For the text-containing cell, return its midpoint in [X, Y] coordinate format. 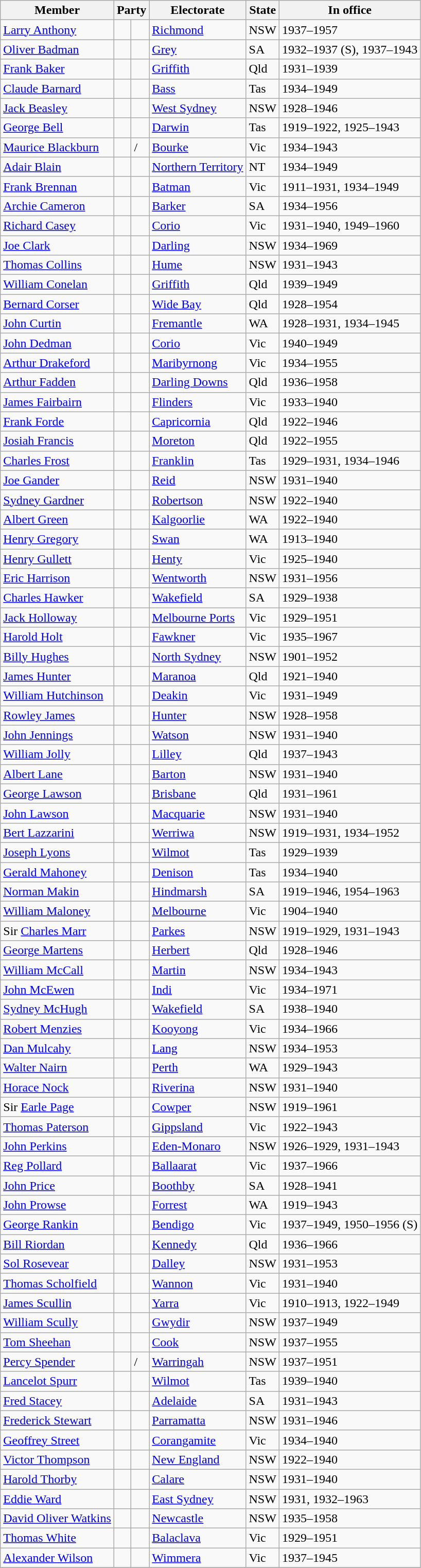
William Maloney [58, 911]
Geoffrey Street [58, 1440]
1922–1946 [349, 421]
Party [131, 10]
Wide Bay [198, 304]
Maribyrnong [198, 363]
Lilley [198, 754]
Arthur Drakeford [58, 363]
Bass [198, 89]
1937–1955 [349, 1342]
Sir Charles Marr [58, 931]
Adelaide [198, 1401]
Bert Lazzarini [58, 833]
Reg Pollard [58, 1166]
1931–1961 [349, 794]
Joseph Lyons [58, 852]
Macquarie [198, 813]
1904–1940 [349, 911]
Corangamite [198, 1440]
1937–1943 [349, 754]
Watson [198, 735]
1934–1953 [349, 1048]
Kooyong [198, 1029]
Wentworth [198, 578]
Eric Harrison [58, 578]
Eddie Ward [58, 1499]
Wannon [198, 1283]
Henry Gregory [58, 539]
1937–1945 [349, 1558]
George Martens [58, 950]
1919–1946, 1954–1963 [349, 892]
Charles Frost [58, 461]
1937–1951 [349, 1362]
Bill Riordan [58, 1244]
1931–1953 [349, 1264]
Rowley James [58, 715]
1926–1929, 1931–1943 [349, 1146]
1935–1967 [349, 637]
1911–1931, 1934–1949 [349, 186]
Thomas Collins [58, 265]
Electorate [198, 10]
George Rankin [58, 1225]
John Prowse [58, 1205]
Fremantle [198, 324]
1928–1954 [349, 304]
Dan Mulcahy [58, 1048]
Fawkner [198, 637]
1938–1940 [349, 1009]
William Jolly [58, 754]
Hunter [198, 715]
Ballaarat [198, 1166]
William Hutchinson [58, 696]
Hume [198, 265]
Henry Gullett [58, 558]
Thomas Paterson [58, 1126]
Melbourne [198, 911]
1929–1938 [349, 598]
Walter Nairn [58, 1068]
Sol Rosevear [58, 1264]
Charles Hawker [58, 598]
1937–1957 [349, 30]
1937–1949, 1950–1956 (S) [349, 1225]
1913–1940 [349, 539]
Joe Gander [58, 480]
Forrest [198, 1205]
Henty [198, 558]
Sydney McHugh [58, 1009]
Darling Downs [198, 382]
In office [349, 10]
1936–1958 [349, 382]
1934–1971 [349, 990]
Robert Menzies [58, 1029]
Indi [198, 990]
James Scullin [58, 1303]
1929–1931, 1934–1946 [349, 461]
Melbourne Ports [198, 618]
Horace Nock [58, 1087]
1931–1940, 1949–1960 [349, 225]
Thomas White [58, 1538]
Barton [198, 774]
1921–1940 [349, 676]
Member [58, 10]
Robertson [198, 500]
Northern Territory [198, 167]
Billy Hughes [58, 657]
Cowper [198, 1107]
1929–1943 [349, 1068]
Bendigo [198, 1225]
Lancelot Spurr [58, 1381]
Sydney Gardner [58, 500]
Brisbane [198, 794]
1919–1931, 1934–1952 [349, 833]
1919–1943 [349, 1205]
Frederick Stewart [58, 1420]
1934–1956 [349, 206]
Maurice Blackburn [58, 147]
Maranoa [198, 676]
1901–1952 [349, 657]
Yarra [198, 1303]
Richmond [198, 30]
Jack Holloway [58, 618]
Kennedy [198, 1244]
John Perkins [58, 1146]
Perth [198, 1068]
1936–1966 [349, 1244]
Arthur Fadden [58, 382]
Capricornia [198, 421]
George Lawson [58, 794]
Franklin [198, 461]
Balaclava [198, 1538]
Flinders [198, 402]
Cook [198, 1342]
Richard Casey [58, 225]
Batman [198, 186]
Boothby [198, 1185]
Hindmarsh [198, 892]
Calare [198, 1479]
1931, 1932–1963 [349, 1499]
1931–1949 [349, 696]
1922–1943 [349, 1126]
Eden-Monaro [198, 1146]
Harold Thorby [58, 1479]
Moreton [198, 441]
1937–1966 [349, 1166]
John Price [58, 1185]
1939–1940 [349, 1381]
Martin [198, 970]
1929–1939 [349, 852]
Gippsland [198, 1126]
1934–1955 [349, 363]
Warringah [198, 1362]
1925–1940 [349, 558]
John Jennings [58, 735]
William Conelan [58, 285]
Frank Brennan [58, 186]
Albert Green [58, 519]
Dalley [198, 1264]
Herbert [198, 950]
NT [262, 167]
Barker [198, 206]
Claude Barnard [58, 89]
1935–1958 [349, 1519]
1928–1958 [349, 715]
1931–1956 [349, 578]
North Sydney [198, 657]
State [262, 10]
1919–1922, 1925–1943 [349, 128]
Darling [198, 245]
Alexander Wilson [58, 1558]
Sir Earle Page [58, 1107]
Swan [198, 539]
Thomas Scholfield [58, 1283]
William McCall [58, 970]
New England [198, 1459]
Darwin [198, 128]
1934–1969 [349, 245]
Werriwa [198, 833]
Percy Spender [58, 1362]
Norman Makin [58, 892]
Joe Clark [58, 245]
Harold Holt [58, 637]
1939–1949 [349, 285]
Lang [198, 1048]
John McEwen [58, 990]
1919–1961 [349, 1107]
Tom Sheehan [58, 1342]
Jack Beasley [58, 108]
1928–1941 [349, 1185]
Frank Forde [58, 421]
1928–1931, 1934–1945 [349, 324]
1910–1913, 1922–1949 [349, 1303]
Gwydir [198, 1323]
Victor Thompson [58, 1459]
Newcastle [198, 1519]
Fred Stacey [58, 1401]
Oliver Badman [58, 49]
1934–1966 [349, 1029]
George Bell [58, 128]
1919–1929, 1931–1943 [349, 931]
Riverina [198, 1087]
1940–1949 [349, 343]
Albert Lane [58, 774]
Bourke [198, 147]
Bernard Corser [58, 304]
Parramatta [198, 1420]
West Sydney [198, 108]
Parkes [198, 931]
William Scully [58, 1323]
Larry Anthony [58, 30]
James Hunter [58, 676]
James Fairbairn [58, 402]
1932–1937 (S), 1937–1943 [349, 49]
Reid [198, 480]
Kalgoorlie [198, 519]
John Lawson [58, 813]
David Oliver Watkins [58, 1519]
1937–1949 [349, 1323]
Gerald Mahoney [58, 872]
East Sydney [198, 1499]
Frank Baker [58, 69]
John Curtin [58, 324]
Adair Blain [58, 167]
John Dedman [58, 343]
Wimmera [198, 1558]
Archie Cameron [58, 206]
Denison [198, 872]
Josiah Francis [58, 441]
1933–1940 [349, 402]
1931–1939 [349, 69]
Grey [198, 49]
1931–1946 [349, 1420]
Deakin [198, 696]
1922–1955 [349, 441]
